Return the [x, y] coordinate for the center point of the cell that contains the specified text.  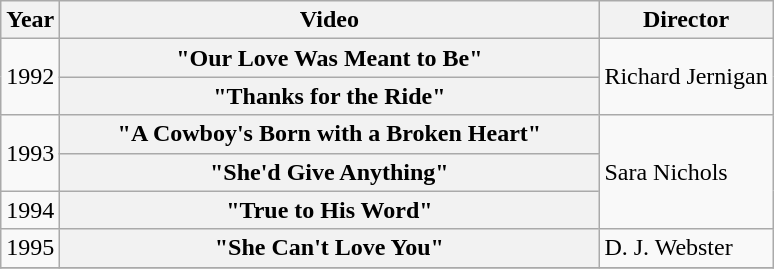
Year [30, 20]
"Our Love Was Meant to Be" [330, 58]
Director [686, 20]
Video [330, 20]
1994 [30, 210]
"True to His Word" [330, 210]
"She'd Give Anything" [330, 172]
D. J. Webster [686, 248]
"A Cowboy's Born with a Broken Heart" [330, 134]
1992 [30, 77]
1993 [30, 153]
"Thanks for the Ride" [330, 96]
1995 [30, 248]
Richard Jernigan [686, 77]
Sara Nichols [686, 172]
"She Can't Love You" [330, 248]
